Return [x, y] of the center of cell containing provided text 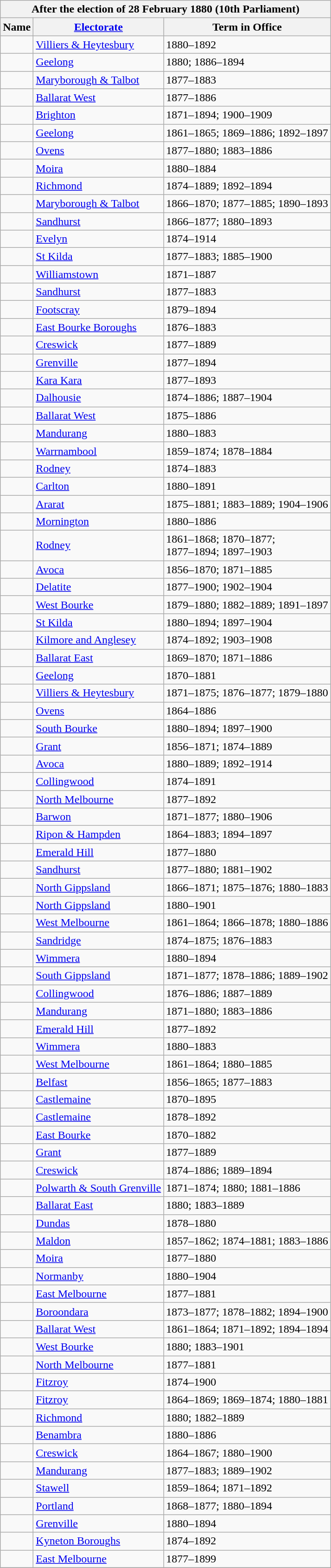
1874–1891 [247, 781]
1864–1886 [247, 711]
1874–1883 [247, 468]
Footscray [98, 310]
Kilmore and Anglesey [98, 640]
Delatite [98, 587]
1859–1864; 1871–1892 [247, 1488]
Brighton [98, 115]
1871–1887 [247, 274]
1880–1894; 1897–1904 [247, 622]
1871–1877; 1880–1906 [247, 817]
1861–1864; 1871–1892; 1894–1894 [247, 1329]
1864–1883; 1894–1897 [247, 835]
1864–1869; 1869–1874; 1880–1881 [247, 1400]
1871–1894; 1900–1909 [247, 115]
1875–1886 [247, 415]
1874–1914 [247, 239]
1877–1886 [247, 97]
Portland [98, 1506]
1876–1886; 1887–1889 [247, 993]
1877–1899 [247, 1559]
1874–1900 [247, 1382]
1869–1870; 1871–1886 [247, 658]
1876–1883 [247, 327]
1880–1889; 1892–1914 [247, 764]
Polwarth & South Grenville [98, 1188]
1877–1893 [247, 380]
Name [17, 27]
1874–1875; 1876–1883 [247, 940]
1878–1880 [247, 1223]
Barwon [98, 817]
1871–1877; 1878–1886; 1889–1902 [247, 976]
1880–1901 [247, 905]
Carlton [98, 486]
1861–1868; 1870–1877;1877–1894; 1897–1903 [247, 546]
1861–1865; 1869–1886; 1892–1897 [247, 133]
1866–1871; 1875–1876; 1880–1883 [247, 888]
1880–1891 [247, 486]
East Bourke [98, 1135]
East Bourke Boroughs [98, 327]
1856–1870; 1871–1885 [247, 570]
1856–1871; 1874–1889 [247, 746]
1857–1862; 1874–1881; 1883–1886 [247, 1241]
1877–1880; 1883–1886 [247, 150]
1877–1894 [247, 363]
Warrnambool [98, 451]
1870–1881 [247, 675]
1877–1900; 1902–1904 [247, 587]
1880–1884 [247, 168]
1875–1881; 1883–1889; 1904–1906 [247, 504]
1880–1894; 1897–1900 [247, 728]
Mornington [98, 522]
South Gippsland [98, 976]
Evelyn [98, 239]
Dalhousie [98, 398]
1880–1904 [247, 1276]
After the election of 28 February 1880 (10th Parliament) [165, 9]
Kyneton Boroughs [98, 1541]
Maldon [98, 1241]
Ripon & Hampden [98, 835]
1861–1864; 1880–1885 [247, 1064]
1866–1870; 1877–1885; 1890–1893 [247, 203]
Williamstown [98, 274]
1868–1877; 1880–1894 [247, 1506]
1866–1877; 1880–1893 [247, 221]
1856–1865; 1877–1883 [247, 1082]
1877–1880; 1881–1902 [247, 870]
1870–1882 [247, 1135]
1877–1883; 1889–1902 [247, 1471]
Normanby [98, 1276]
Term in Office [247, 27]
1879–1880; 1882–1889; 1891–1897 [247, 605]
Electorate [98, 27]
1864–1867; 1880–1900 [247, 1453]
Benambra [98, 1435]
1879–1894 [247, 310]
1871–1874; 1880; 1881–1886 [247, 1188]
1874–1886; 1889–1894 [247, 1170]
1874–1892 [247, 1541]
1877–1883; 1885–1900 [247, 257]
Dundas [98, 1223]
1880; 1883–1901 [247, 1347]
South Bourke [98, 728]
1871–1875; 1876–1877; 1879–1880 [247, 693]
Boroondara [98, 1311]
1880; 1883–1889 [247, 1205]
1874–1892; 1903–1908 [247, 640]
1878–1892 [247, 1117]
1880; 1886–1894 [247, 62]
Kara Kara [98, 380]
1880–1892 [247, 45]
1859–1874; 1878–1884 [247, 451]
1873–1877; 1878–1882; 1894–1900 [247, 1311]
1861–1864; 1866–1878; 1880–1886 [247, 923]
Belfast [98, 1082]
Sandridge [98, 940]
1874–1886; 1887–1904 [247, 398]
Ararat [98, 504]
Stawell [98, 1488]
1871–1880; 1883–1886 [247, 1011]
1874–1889; 1892–1894 [247, 186]
1870–1895 [247, 1100]
1880; 1882–1889 [247, 1418]
